Return the [X, Y] coordinate for the center point of the cell that contains the specified text.  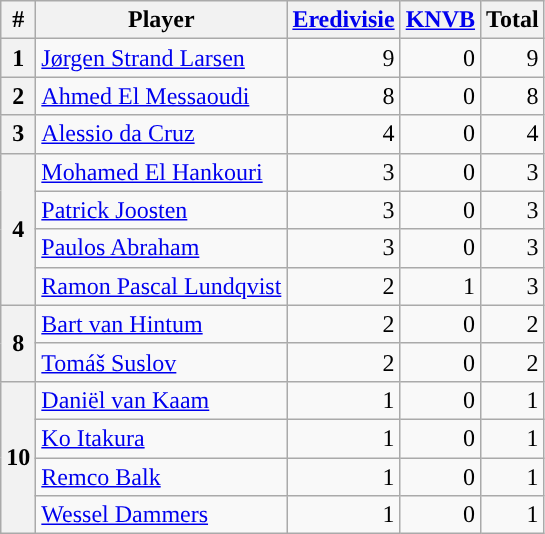
Paulos Abraham [162, 248]
Bart van Hintum [162, 324]
Wessel Dammers [162, 515]
Ko Itakura [162, 438]
Tomáš Suslov [162, 362]
Total [513, 20]
Alessio da Cruz [162, 134]
Daniël van Kaam [162, 400]
Mohamed El Hankouri [162, 172]
Jørgen Strand Larsen [162, 58]
# [18, 20]
Patrick Joosten [162, 210]
Remco Balk [162, 477]
Ahmed El Messaoudi [162, 96]
Eredivisie [344, 20]
Player [162, 20]
KNVB [440, 20]
10 [18, 457]
Ramon Pascal Lundqvist [162, 286]
